Output the (X, Y) coordinate of the center of the cell containing the given text.  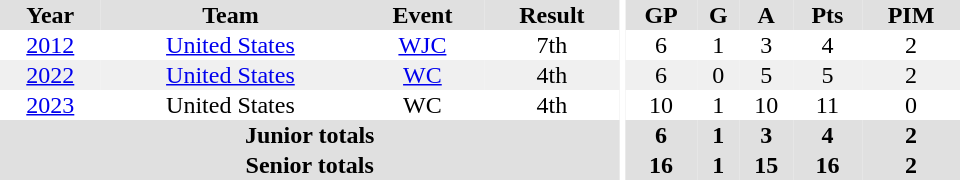
Year (50, 15)
WJC (422, 45)
Pts (828, 15)
Event (422, 15)
Senior totals (310, 165)
Team (231, 15)
Result (552, 15)
2022 (50, 75)
PIM (911, 15)
GP (661, 15)
11 (828, 105)
2023 (50, 105)
Junior totals (310, 135)
2012 (50, 45)
G (718, 15)
7th (552, 45)
15 (766, 165)
A (766, 15)
